For the text-containing cell, return its midpoint in [x, y] coordinate format. 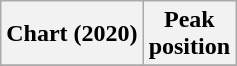
Chart (2020) [72, 34]
Peakposition [189, 34]
